Output the [x, y] coordinate of the center of the cell containing the given text.  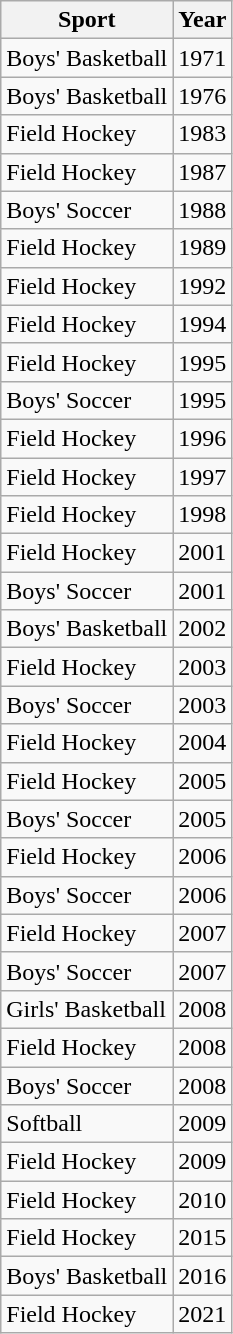
Softball [87, 1124]
2002 [202, 629]
1992 [202, 286]
2010 [202, 1200]
1989 [202, 248]
1994 [202, 324]
1988 [202, 210]
1983 [202, 134]
1971 [202, 58]
1997 [202, 477]
1998 [202, 515]
2021 [202, 1314]
Year [202, 20]
Sport [87, 20]
Girls' Basketball [87, 1009]
2004 [202, 743]
1976 [202, 96]
1996 [202, 438]
2015 [202, 1238]
2016 [202, 1276]
1987 [202, 172]
